Determine the (X, Y) coordinate at the center of the cell enclosing the given text.  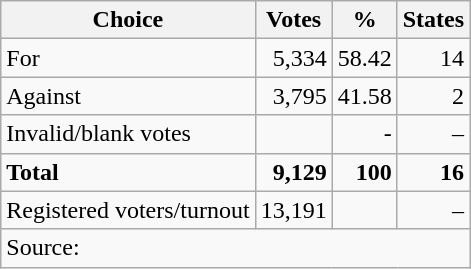
16 (433, 172)
100 (364, 172)
% (364, 20)
Total (128, 172)
Source: (236, 248)
For (128, 58)
Registered voters/turnout (128, 210)
States (433, 20)
13,191 (294, 210)
Invalid/blank votes (128, 134)
Against (128, 96)
2 (433, 96)
9,129 (294, 172)
- (364, 134)
3,795 (294, 96)
58.42 (364, 58)
41.58 (364, 96)
Choice (128, 20)
5,334 (294, 58)
Votes (294, 20)
14 (433, 58)
